Output the (X, Y) coordinate of the center of the cell containing the given text.  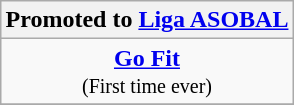
Go Fit(First time ever) (147, 72)
Promoted to Liga ASOBAL (147, 20)
